From the cell containing the given text, extract its center point as [x, y] coordinate. 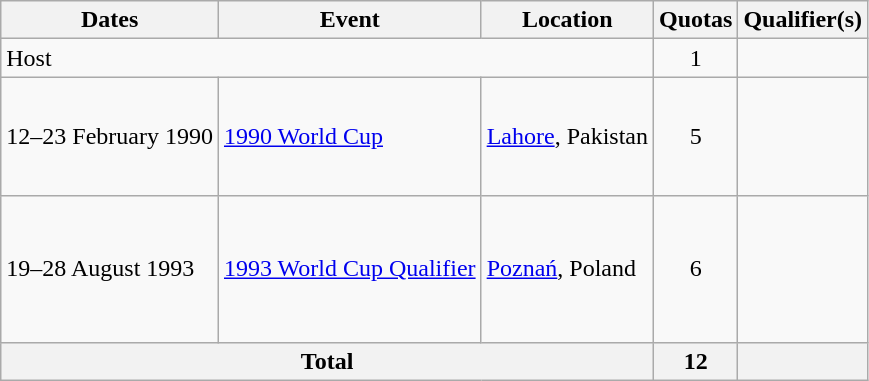
12 [695, 361]
Host [328, 58]
19–28 August 1993 [110, 269]
Poznań, Poland [567, 269]
5 [695, 136]
Quotas [695, 20]
12–23 February 1990 [110, 136]
Qualifier(s) [803, 20]
Event [350, 20]
1993 World Cup Qualifier [350, 269]
Location [567, 20]
Total [328, 361]
1990 World Cup [350, 136]
1 [695, 58]
Lahore, Pakistan [567, 136]
Dates [110, 20]
6 [695, 269]
